Scan for the cell matching the given text and deliver its [X, Y] coordinate at center. 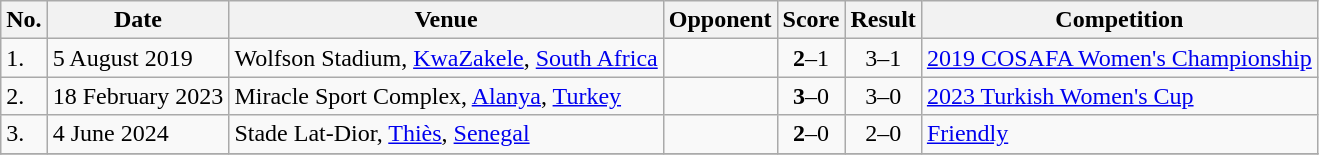
Miracle Sport Complex, Alanya, Turkey [446, 96]
Competition [1119, 20]
3. [24, 134]
No. [24, 20]
Wolfson Stadium, KwaZakele, South Africa [446, 58]
Stade Lat-Dior, Thiès, Senegal [446, 134]
Friendly [1119, 134]
18 February 2023 [138, 96]
Venue [446, 20]
Score [811, 20]
Result [883, 20]
1. [24, 58]
2019 COSAFA Women's Championship [1119, 58]
4 June 2024 [138, 134]
3–1 [883, 58]
2–1 [811, 58]
Date [138, 20]
2023 Turkish Women's Cup [1119, 96]
2. [24, 96]
Opponent [720, 20]
5 August 2019 [138, 58]
